Find where the given text appears and provide that cell's center as (x, y) coordinate. 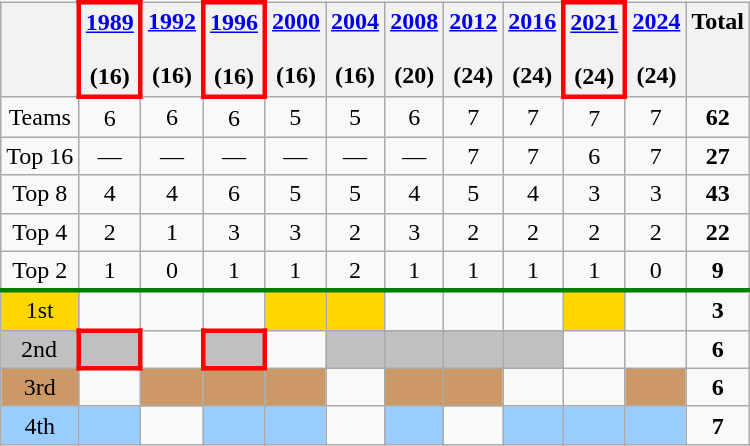
1996(16) (234, 50)
1989(16) (110, 50)
Total (718, 50)
3rd (40, 387)
27 (718, 156)
62 (718, 117)
Top 2 (40, 271)
43 (718, 194)
2021(24) (594, 50)
4th (40, 425)
2008(20) (414, 50)
2012(24) (474, 50)
9 (718, 271)
2nd (40, 349)
Top 16 (40, 156)
2000(16) (296, 50)
1992(16) (172, 50)
Top 4 (40, 232)
1st (40, 311)
22 (718, 232)
Top 8 (40, 194)
2004(16) (356, 50)
Teams (40, 117)
2016(24) (534, 50)
2024(24) (656, 50)
